Locate the cell with the specified text and output its (X, Y) center coordinate. 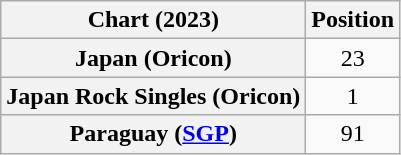
Chart (2023) (154, 20)
Paraguay (SGP) (154, 134)
Japan (Oricon) (154, 58)
1 (353, 96)
91 (353, 134)
Position (353, 20)
Japan Rock Singles (Oricon) (154, 96)
23 (353, 58)
